Return the [X, Y] coordinate for the center point of the cell that contains the specified text.  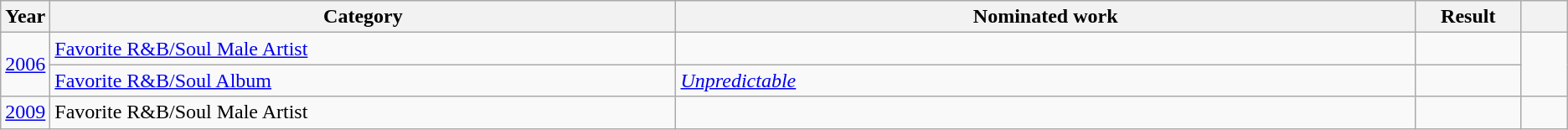
Unpredictable [1045, 81]
Nominated work [1045, 17]
2009 [25, 112]
Result [1467, 17]
Year [25, 17]
2006 [25, 65]
Category [364, 17]
Favorite R&B/Soul Album [364, 81]
